Capture the cell that displays the provided text and extract its (X, Y) central coordinate. 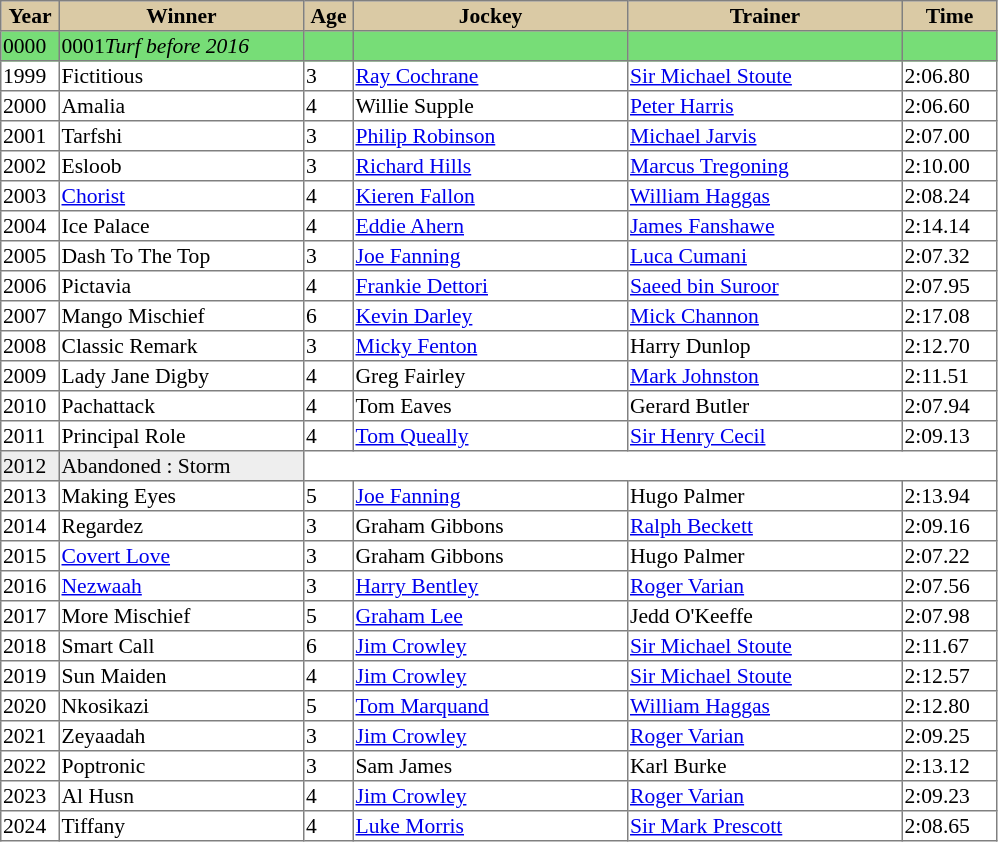
2:07.95 (949, 286)
Eddie Ahern (490, 226)
Time (949, 16)
2:06.60 (949, 106)
Micky Fenton (490, 346)
2017 (30, 616)
Smart Call (181, 646)
Kevin Darley (490, 316)
2:09.25 (949, 736)
Winner (181, 16)
Karl Burke (765, 766)
Michael Jarvis (765, 136)
Pachattack (181, 406)
2001 (30, 136)
2:11.67 (949, 646)
Mick Channon (765, 316)
2018 (30, 646)
Amalia (181, 106)
2:07.94 (949, 406)
2008 (30, 346)
Peter Harris (765, 106)
2:12.57 (949, 676)
2015 (30, 556)
Regardez (181, 526)
2013 (30, 496)
2:08.24 (949, 196)
2010 (30, 406)
2:08.65 (949, 826)
2022 (30, 766)
Sam James (490, 766)
Frankie Dettori (490, 286)
2000 (30, 106)
2:17.08 (949, 316)
0000 (30, 46)
Making Eyes (181, 496)
2:11.51 (949, 376)
Philip Robinson (490, 136)
Nezwaah (181, 586)
2020 (30, 706)
2006 (30, 286)
More Mischief (181, 616)
2012 (30, 466)
2019 (30, 676)
Harry Dunlop (765, 346)
Tiffany (181, 826)
2:12.70 (949, 346)
0001Turf before 2016 (181, 46)
Luke Morris (490, 826)
Age (329, 16)
2007 (30, 316)
Pictavia (181, 286)
Marcus Tregoning (765, 166)
2009 (30, 376)
Principal Role (181, 436)
2011 (30, 436)
Sir Mark Prescott (765, 826)
2:09.13 (949, 436)
Sun Maiden (181, 676)
2016 (30, 586)
Ray Cochrane (490, 76)
Greg Fairley (490, 376)
2:07.56 (949, 586)
Dash To The Top (181, 256)
2005 (30, 256)
Tom Marquand (490, 706)
Jockey (490, 16)
Ralph Beckett (765, 526)
2023 (30, 796)
2:09.16 (949, 526)
Saeed bin Suroor (765, 286)
2:12.80 (949, 706)
Richard Hills (490, 166)
2:07.98 (949, 616)
Gerard Butler (765, 406)
2:14.14 (949, 226)
Al Husn (181, 796)
Kieren Fallon (490, 196)
Tom Eaves (490, 406)
Covert Love (181, 556)
Chorist (181, 196)
Jedd O'Keeffe (765, 616)
2021 (30, 736)
2:13.94 (949, 496)
2:13.12 (949, 766)
2002 (30, 166)
2004 (30, 226)
Abandoned : Storm (181, 466)
Lady Jane Digby (181, 376)
Sir Henry Cecil (765, 436)
2:09.23 (949, 796)
Harry Bentley (490, 586)
2:10.00 (949, 166)
Fictitious (181, 76)
Poptronic (181, 766)
Graham Lee (490, 616)
2003 (30, 196)
Tarfshi (181, 136)
2024 (30, 826)
Tom Queally (490, 436)
Nkosikazi (181, 706)
Luca Cumani (765, 256)
Mango Mischief (181, 316)
James Fanshawe (765, 226)
Trainer (765, 16)
Mark Johnston (765, 376)
Zeyaadah (181, 736)
2:07.22 (949, 556)
2:07.32 (949, 256)
Willie Supple (490, 106)
1999 (30, 76)
Classic Remark (181, 346)
Esloob (181, 166)
2014 (30, 526)
2:06.80 (949, 76)
2:07.00 (949, 136)
Ice Palace (181, 226)
Year (30, 16)
